Scan for the cell matching the given text and deliver its [x, y] coordinate at center. 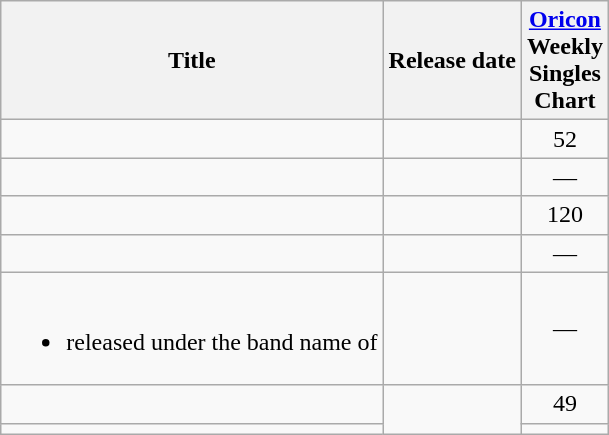
49 [564, 404]
released under the band name of [192, 328]
Title [192, 60]
OriconWeeklySinglesChart [564, 60]
Release date [452, 60]
52 [564, 139]
120 [564, 215]
